Return (x, y) of the center of cell containing provided text 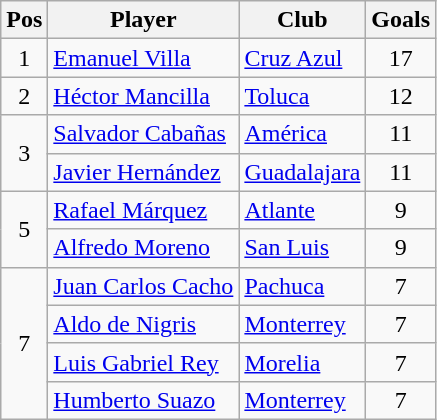
Atlante (302, 210)
Juan Carlos Cacho (144, 286)
5 (24, 229)
Player (144, 20)
12 (401, 96)
Luis Gabriel Rey (144, 362)
Rafael Márquez (144, 210)
Aldo de Nigris (144, 324)
Humberto Suazo (144, 400)
Cruz Azul (302, 58)
2 (24, 96)
Emanuel Villa (144, 58)
Pachuca (302, 286)
3 (24, 153)
Alfredo Moreno (144, 248)
Toluca (302, 96)
Salvador Cabañas (144, 134)
Guadalajara (302, 172)
Morelia (302, 362)
Pos (24, 20)
Héctor Mancilla (144, 96)
Goals (401, 20)
Javier Hernández (144, 172)
San Luis (302, 248)
Club (302, 20)
17 (401, 58)
1 (24, 58)
América (302, 134)
